Pinpoint the cell where the given text exists, returning its [X, Y] midpoint coordinate. 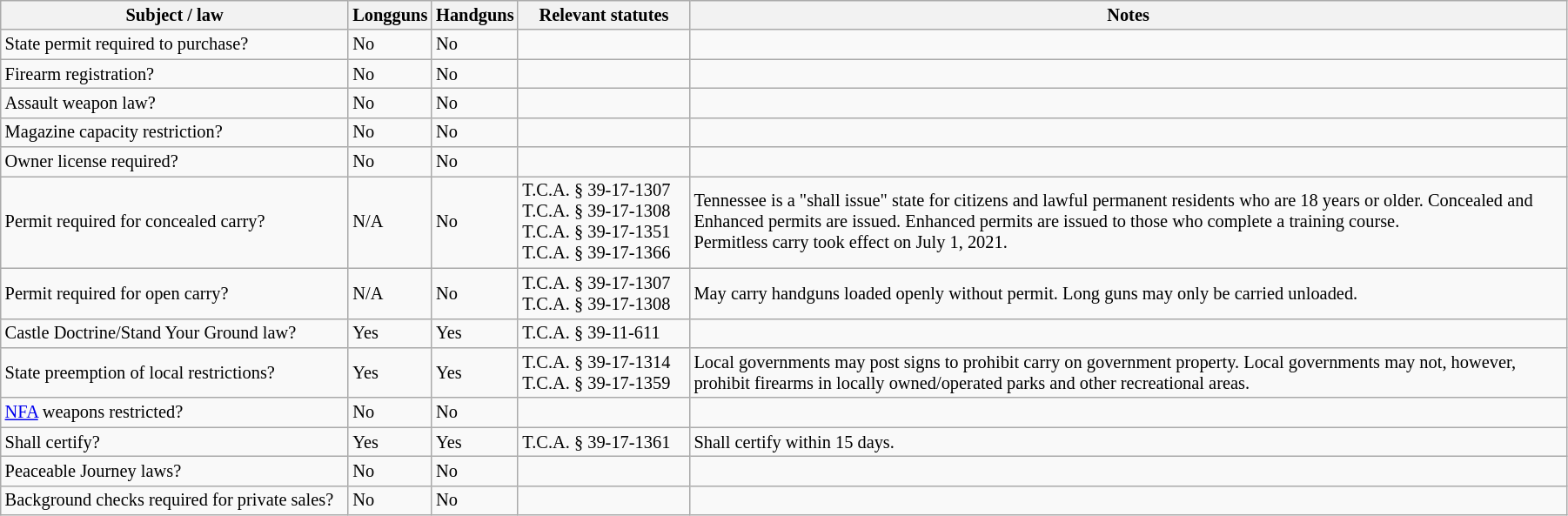
Handguns [475, 15]
Firearm registration? [175, 74]
State permit required to purchase? [175, 44]
Subject / law [175, 15]
T.C.A. § 39-17-1361 [604, 442]
Permit required for concealed carry? [175, 222]
Shall certify? [175, 442]
Shall certify within 15 days. [1129, 442]
Relevant statutes [604, 15]
NFA weapons restricted? [175, 412]
Background checks required for private sales? [175, 500]
Magazine capacity restriction? [175, 132]
Assault weapon law? [175, 103]
Castle Doctrine/Stand Your Ground law? [175, 333]
May carry handguns loaded openly without permit. Long guns may only be carried unloaded. [1129, 293]
Peaceable Journey laws? [175, 471]
Permit required for open carry? [175, 293]
Notes [1129, 15]
Longguns [390, 15]
T.C.A. § 39-17-1314T.C.A. § 39-17-1359 [604, 372]
T.C.A. § 39-11-611 [604, 333]
T.C.A. § 39-17-1307T.C.A. § 39-17-1308T.C.A. § 39-17-1351T.C.A. § 39-17-1366 [604, 222]
State preemption of local restrictions? [175, 372]
T.C.A. § 39-17-1307T.C.A. § 39-17-1308 [604, 293]
Owner license required? [175, 162]
